From the cell containing the given text, extract its center point as [X, Y] coordinate. 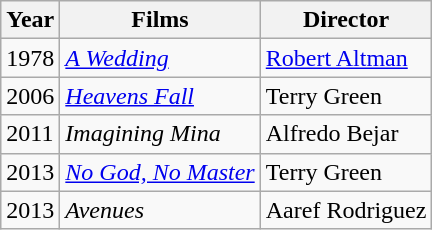
Films [160, 20]
No God, No Master [160, 172]
1978 [30, 58]
2011 [30, 134]
Year [30, 20]
Imagining Mina [160, 134]
A Wedding [160, 58]
Heavens Fall [160, 96]
Aaref Rodriguez [346, 210]
Alfredo Bejar [346, 134]
Robert Altman [346, 58]
2006 [30, 96]
Director [346, 20]
Avenues [160, 210]
